For the text-containing cell, return its midpoint in [x, y] coordinate format. 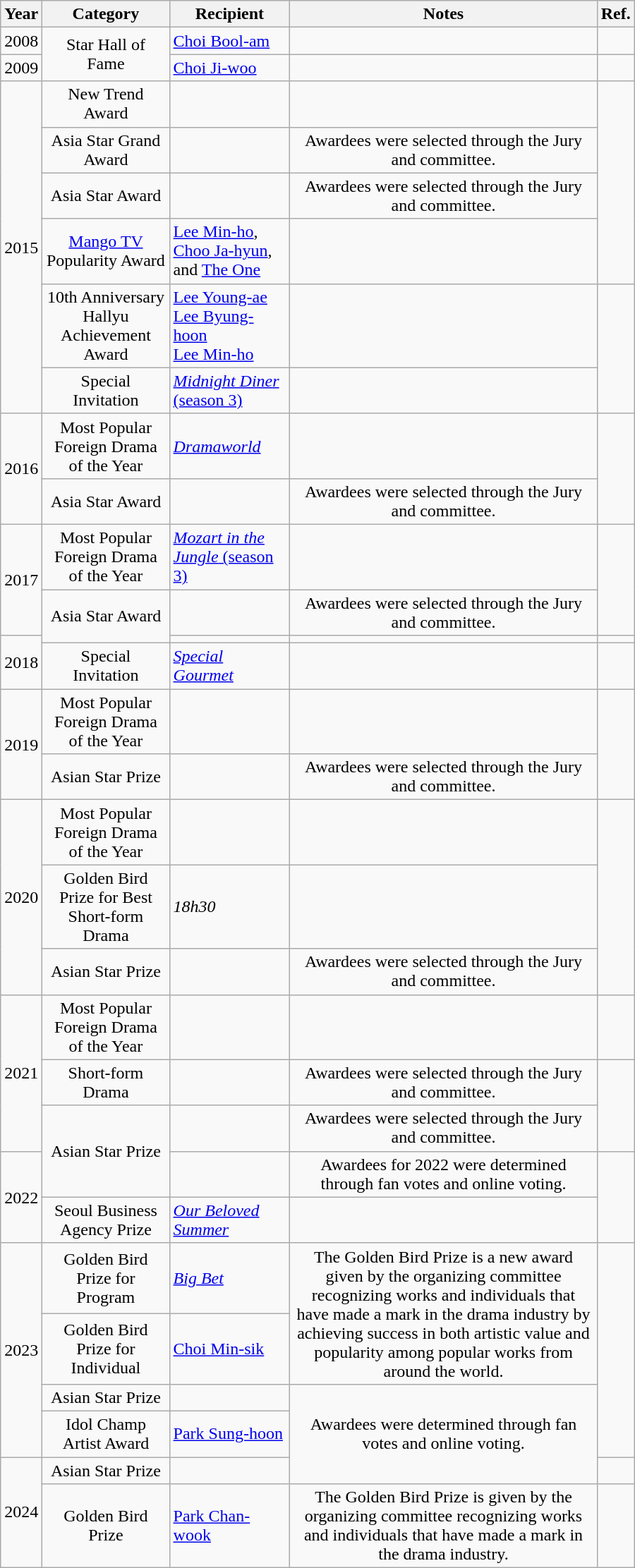
18h30 [230, 907]
Choi Ji-woo [230, 68]
Dramaworld [230, 446]
2024 [21, 1512]
The Golden Bird Prize is given by the organizing committee recognizing works and individuals that have made a mark in the drama industry. [443, 1526]
Golden Bird Prize [106, 1526]
2017 [21, 580]
Asia Star Grand Award [106, 150]
Notes [443, 14]
Awardees were determined through fan votes and online voting. [443, 1433]
2023 [21, 1350]
Park Sung-hoon [230, 1433]
Recipient [230, 14]
Park Chan-wook [230, 1526]
Lee Min-ho, Choo Ja-hyun, and The One [230, 251]
Lee Young-ae Lee Byung-hoon Lee Min-ho [230, 326]
Golden Bird Prize for Best Short-form Drama [106, 907]
Special Gourmet [230, 666]
Our Beloved Summer [230, 1220]
Big Bet [230, 1278]
Golden Bird Prize for Program [106, 1278]
10th Anniversary Hallyu Achievement Award [106, 326]
2015 [21, 247]
Year [21, 14]
Golden Bird Prize for Individual [106, 1349]
Short-form Drama [106, 1082]
2022 [21, 1197]
Idol Champ Artist Award [106, 1433]
2019 [21, 745]
Midnight Diner (season 3) [230, 391]
Category [106, 14]
2016 [21, 468]
2008 [21, 41]
Ref. [615, 14]
2020 [21, 897]
Choi Bool-am [230, 41]
2009 [21, 68]
Mozart in the Jungle (season 3) [230, 557]
New Trend Award [106, 104]
Choi Min-sik [230, 1349]
Mango TV Popularity Award [106, 251]
2018 [21, 662]
Awardees for 2022 were determined through fan votes and online voting. [443, 1174]
Star Hall of Fame [106, 54]
2021 [21, 1073]
Seoul Business Agency Prize [106, 1220]
